From the cell containing the given text, extract its center point as [X, Y] coordinate. 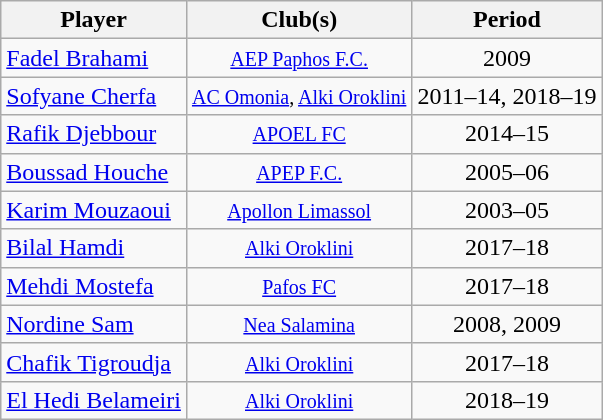
Rafik Djebbour [94, 134]
Nordine Sam [94, 324]
Pafos FC [298, 286]
2003–05 [507, 210]
APEP F.C. [298, 172]
Karim Mouzaoui [94, 210]
2014–15 [507, 134]
Chafik Tigroudja [94, 362]
Club(s) [298, 20]
2011–14, 2018–19 [507, 96]
Mehdi Mostefa [94, 286]
2008, 2009 [507, 324]
Bilal Hamdi [94, 248]
2018–19 [507, 400]
Fadel Brahami [94, 58]
Apollon Limassol [298, 210]
Nea Salamina [298, 324]
AEP Paphos F.C. [298, 58]
Player [94, 20]
Sofyane Cherfa [94, 96]
APOEL FC [298, 134]
El Hedi Belameiri [94, 400]
2005–06 [507, 172]
AC Omonia, Alki Oroklini [298, 96]
Period [507, 20]
Boussad Houche [94, 172]
2009 [507, 58]
